Locate the cell with the specified text and output its (x, y) center coordinate. 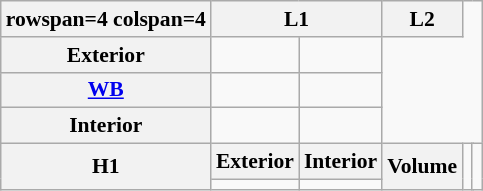
L2 (422, 19)
H1 (106, 167)
WB (106, 90)
L1 (296, 19)
Volume (422, 167)
rowspan=4 colspan=4 (106, 19)
